Detect which cell encompasses the target text, then output its [x, y] center coordinate. 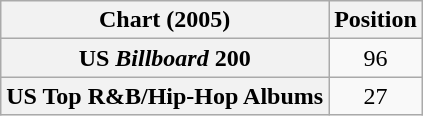
US Top R&B/Hip-Hop Albums [165, 96]
96 [376, 58]
27 [376, 96]
Chart (2005) [165, 20]
Position [376, 20]
US Billboard 200 [165, 58]
